Find where the given text appears and provide that cell's center as [X, Y] coordinate. 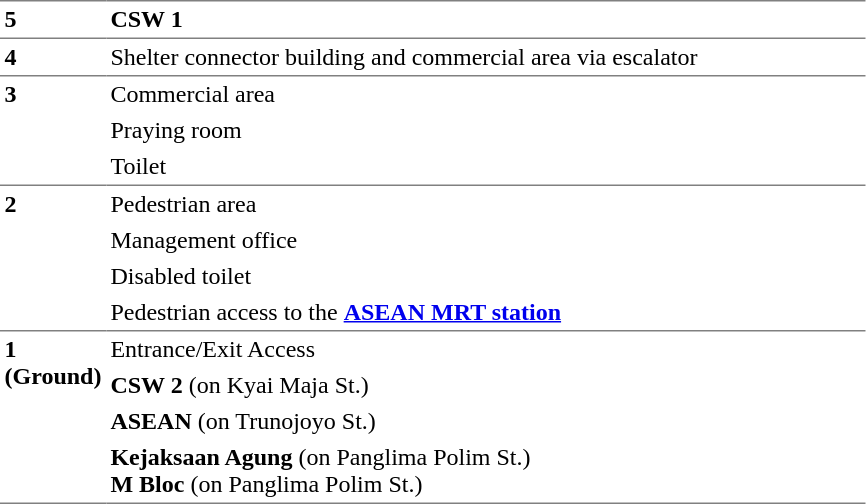
3 [53, 131]
Kejaksaan Agung (on Panglima Polim St.) M Bloc (on Panglima Polim St.) [486, 472]
Commercial area [486, 94]
CSW 2 (on Kyai Maja St.) [486, 386]
Shelter connector building and commercial area via escalator [486, 58]
Management office [486, 240]
2 [53, 259]
ASEAN (on Trunojoyo St.) [486, 422]
5 [53, 20]
Pedestrian area [486, 204]
1 (Ground) [53, 418]
Toilet [486, 167]
CSW 1 [486, 20]
Entrance/Exit Access [486, 350]
Praying room [486, 130]
Disabled toilet [486, 276]
Pedestrian access to the ASEAN MRT station [486, 313]
4 [53, 58]
